From the cell containing the given text, extract its center point as [x, y] coordinate. 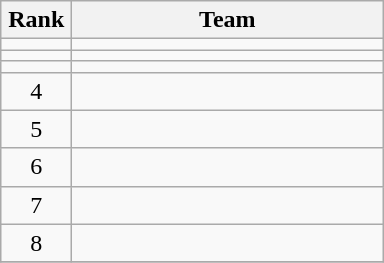
5 [36, 129]
Team [228, 20]
Rank [36, 20]
7 [36, 205]
8 [36, 243]
4 [36, 91]
6 [36, 167]
